Pinpoint the cell where the given text exists, returning its (X, Y) midpoint coordinate. 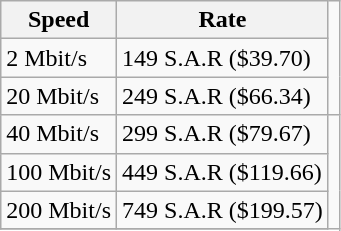
149 S.A.R ($39.70) (223, 58)
20 Mbit/s (59, 96)
749 S.A.R ($199.57) (223, 210)
200 Mbit/s (59, 210)
40 Mbit/s (59, 134)
Speed (59, 20)
Rate (223, 20)
100 Mbit/s (59, 172)
249 S.A.R ($66.34) (223, 96)
2 Mbit/s (59, 58)
299 S.A.R ($79.67) (223, 134)
449 S.A.R ($119.66) (223, 172)
